Pinpoint the cell where the given text exists, returning its (X, Y) midpoint coordinate. 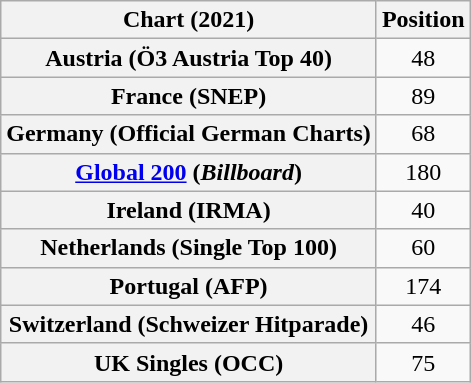
174 (423, 286)
Position (423, 20)
40 (423, 210)
60 (423, 248)
89 (423, 96)
Switzerland (Schweizer Hitparade) (189, 324)
48 (423, 58)
Ireland (IRMA) (189, 210)
Chart (2021) (189, 20)
France (SNEP) (189, 96)
180 (423, 172)
Portugal (AFP) (189, 286)
Germany (Official German Charts) (189, 134)
75 (423, 362)
Netherlands (Single Top 100) (189, 248)
68 (423, 134)
46 (423, 324)
Global 200 (Billboard) (189, 172)
Austria (Ö3 Austria Top 40) (189, 58)
UK Singles (OCC) (189, 362)
